Return [X, Y] of the center of cell containing provided text 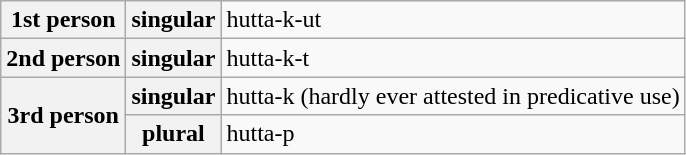
3rd person [64, 115]
hutta-k (hardly ever attested in predicative use) [453, 96]
2nd person [64, 58]
1st person [64, 20]
hutta-k-ut [453, 20]
hutta-k-t [453, 58]
hutta-p [453, 134]
plural [174, 134]
